Capture the cell that displays the provided text and extract its [x, y] central coordinate. 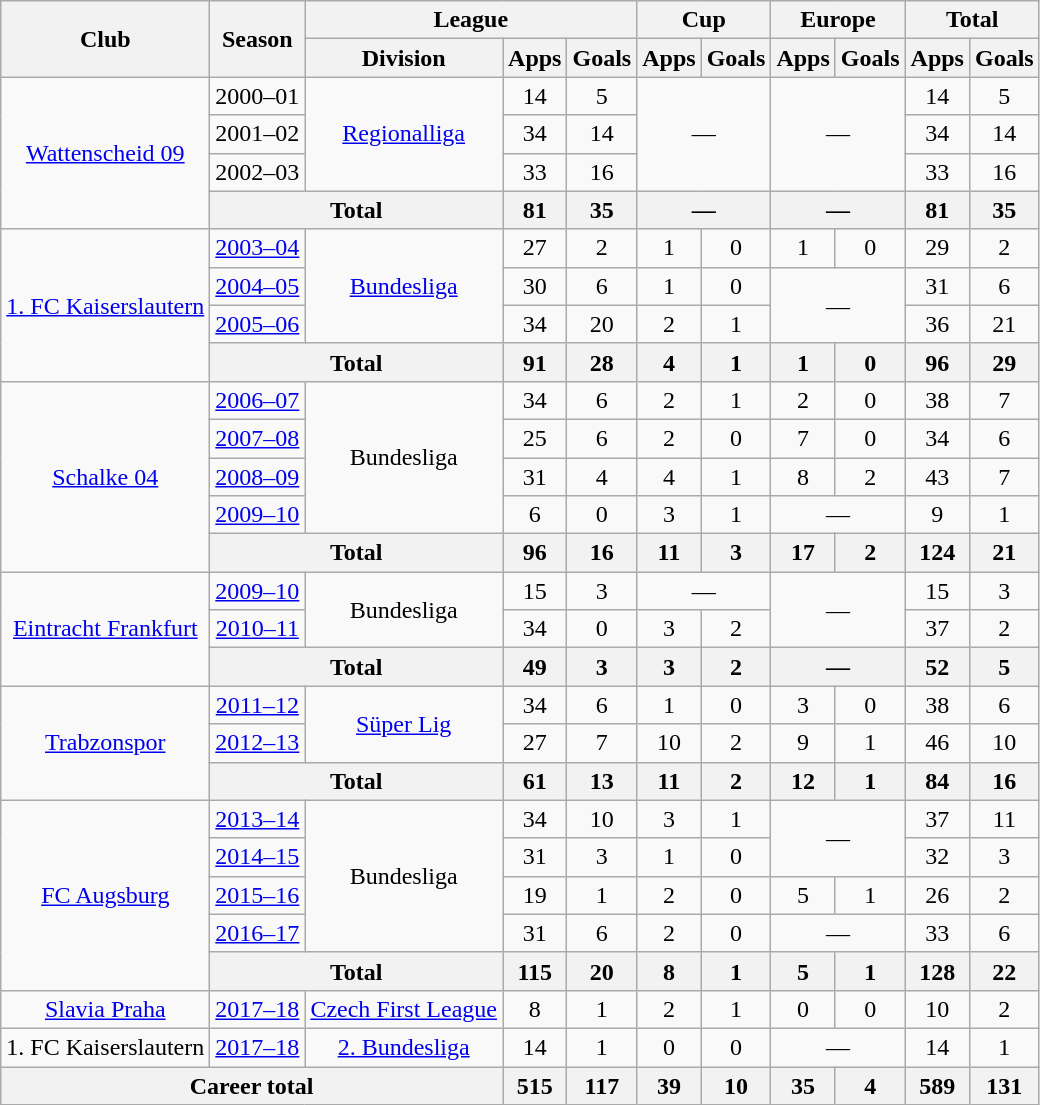
FC Augsburg [106, 895]
Regionalliga [404, 134]
128 [937, 971]
Süper Lig [404, 724]
19 [535, 895]
2016–17 [258, 933]
2015–16 [258, 895]
43 [937, 477]
22 [1004, 971]
Slavia Praha [106, 1009]
2011–12 [258, 705]
2012–13 [258, 743]
Wattenscheid 09 [106, 153]
2006–07 [258, 400]
32 [937, 857]
Schalke 04 [106, 476]
2010–11 [258, 629]
Europe [838, 20]
2000–01 [258, 96]
30 [535, 286]
589 [937, 1085]
Club [106, 39]
91 [535, 362]
117 [602, 1085]
2002–03 [258, 172]
52 [937, 667]
2. Bundesliga [404, 1047]
46 [937, 743]
2014–15 [258, 857]
2008–09 [258, 477]
Eintracht Frankfurt [106, 629]
61 [535, 781]
Career total [252, 1085]
2007–08 [258, 438]
Season [258, 39]
2013–14 [258, 819]
Czech First League [404, 1009]
28 [602, 362]
2004–05 [258, 286]
49 [535, 667]
515 [535, 1085]
Cup [704, 20]
124 [937, 553]
Trabzonspor [106, 743]
36 [937, 324]
12 [803, 781]
2005–06 [258, 324]
Division [404, 58]
25 [535, 438]
2001–02 [258, 134]
26 [937, 895]
84 [937, 781]
League [471, 20]
115 [535, 971]
131 [1004, 1085]
39 [669, 1085]
17 [803, 553]
13 [602, 781]
2003–04 [258, 248]
